For the text-containing cell, return its midpoint in [X, Y] coordinate format. 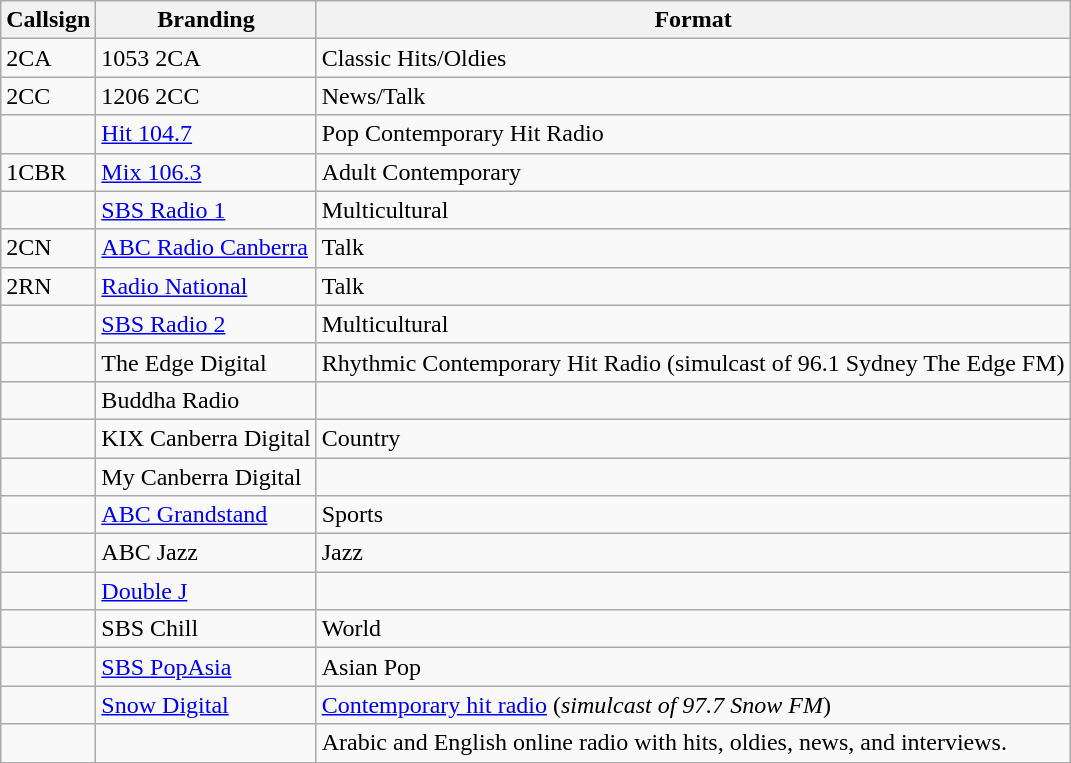
1CBR [48, 172]
Double J [206, 591]
2RN [48, 286]
Hit 104.7 [206, 134]
Country [693, 438]
Classic Hits/Oldies [693, 58]
News/Talk [693, 96]
World [693, 629]
Adult Contemporary [693, 172]
My Canberra Digital [206, 477]
Pop Contemporary Hit Radio [693, 134]
SBS Chill [206, 629]
ABC Radio Canberra [206, 248]
Buddha Radio [206, 400]
Sports [693, 515]
1053 2CA [206, 58]
1206 2CC [206, 96]
Radio National [206, 286]
Snow Digital [206, 705]
Format [693, 20]
ABC Grandstand [206, 515]
Mix 106.3 [206, 172]
SBS PopAsia [206, 667]
SBS Radio 1 [206, 210]
The Edge Digital [206, 362]
2CA [48, 58]
Rhythmic Contemporary Hit Radio (simulcast of 96.1 Sydney The Edge FM) [693, 362]
KIX Canberra Digital [206, 438]
Branding [206, 20]
SBS Radio 2 [206, 324]
ABC Jazz [206, 553]
2CN [48, 248]
Callsign [48, 20]
Arabic and English online radio with hits, oldies, news, and interviews. [693, 743]
Asian Pop [693, 667]
Contemporary hit radio (simulcast of 97.7 Snow FM) [693, 705]
2CC [48, 96]
Jazz [693, 553]
